Find where the given text appears and provide that cell's center as [x, y] coordinate. 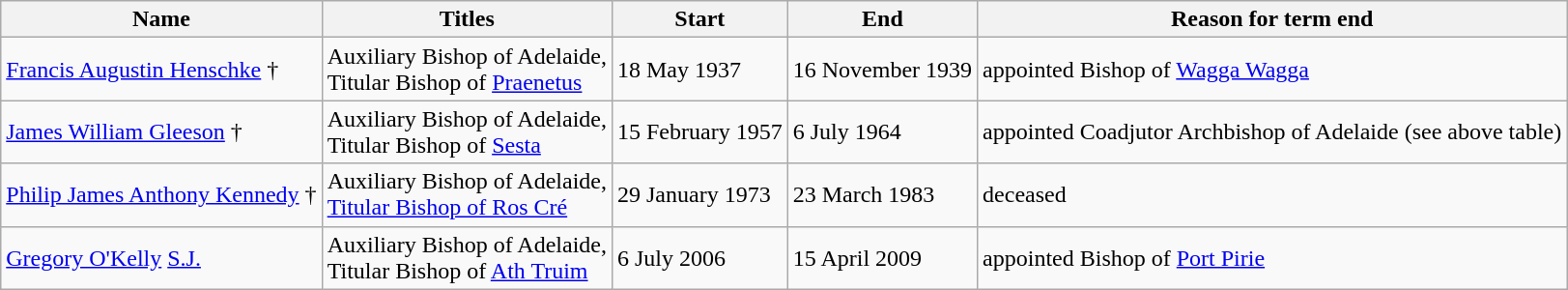
18 May 1937 [699, 70]
appointed Coadjutor Archbishop of Adelaide (see above table) [1272, 131]
Auxiliary Bishop of Adelaide,Titular Bishop of Ros Cré [467, 195]
Reason for term end [1272, 19]
Start [699, 19]
appointed Bishop of Port Pirie [1272, 257]
Auxiliary Bishop of Adelaide,Titular Bishop of Sesta [467, 131]
Francis Augustin Henschke † [161, 70]
23 March 1983 [882, 195]
End [882, 19]
16 November 1939 [882, 70]
6 July 1964 [882, 131]
Auxiliary Bishop of Adelaide,Titular Bishop of Ath Truim [467, 257]
deceased [1272, 195]
Name [161, 19]
29 January 1973 [699, 195]
James William Gleeson † [161, 131]
Auxiliary Bishop of Adelaide,Titular Bishop of Praenetus [467, 70]
Philip James Anthony Kennedy † [161, 195]
appointed Bishop of Wagga Wagga [1272, 70]
Titles [467, 19]
15 February 1957 [699, 131]
15 April 2009 [882, 257]
Gregory O'Kelly S.J. [161, 257]
6 July 2006 [699, 257]
